Locate the cell with the specified text and output its (x, y) center coordinate. 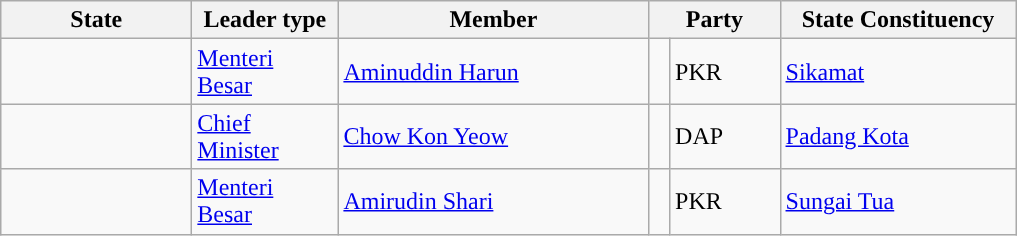
Chief Minister (265, 136)
State (96, 20)
Leader type (265, 20)
Chow Kon Yeow (494, 136)
State Constituency (898, 20)
Sikamat (898, 72)
DAP (725, 136)
Party (714, 20)
Sungai Tua (898, 202)
Aminuddin Harun (494, 72)
Member (494, 20)
Padang Kota (898, 136)
Amirudin Shari (494, 202)
